Find where the given text appears and provide that cell's center as [x, y] coordinate. 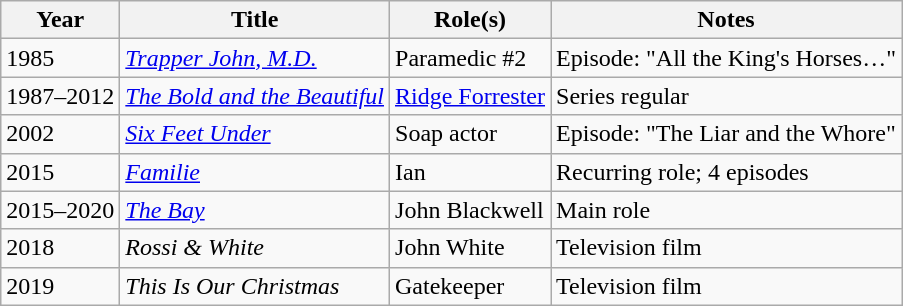
John Blackwell [470, 210]
2018 [60, 248]
The Bay [255, 210]
1985 [60, 58]
Series regular [726, 96]
Year [60, 20]
Ridge Forrester [470, 96]
The Bold and the Beautiful [255, 96]
Title [255, 20]
Role(s) [470, 20]
Rossi & White [255, 248]
Main role [726, 210]
Gatekeeper [470, 286]
1987–2012 [60, 96]
John White [470, 248]
Six Feet Under [255, 134]
This Is Our Christmas [255, 286]
Episode: "All the King's Horses…" [726, 58]
2015 [60, 172]
Notes [726, 20]
2019 [60, 286]
Ian [470, 172]
Familie [255, 172]
Soap actor [470, 134]
Episode: "The Liar and the Whore" [726, 134]
Paramedic #2 [470, 58]
Trapper John, M.D. [255, 58]
2015–2020 [60, 210]
2002 [60, 134]
Recurring role; 4 episodes [726, 172]
